Determine the [x, y] coordinate at the center of the cell enclosing the given text.  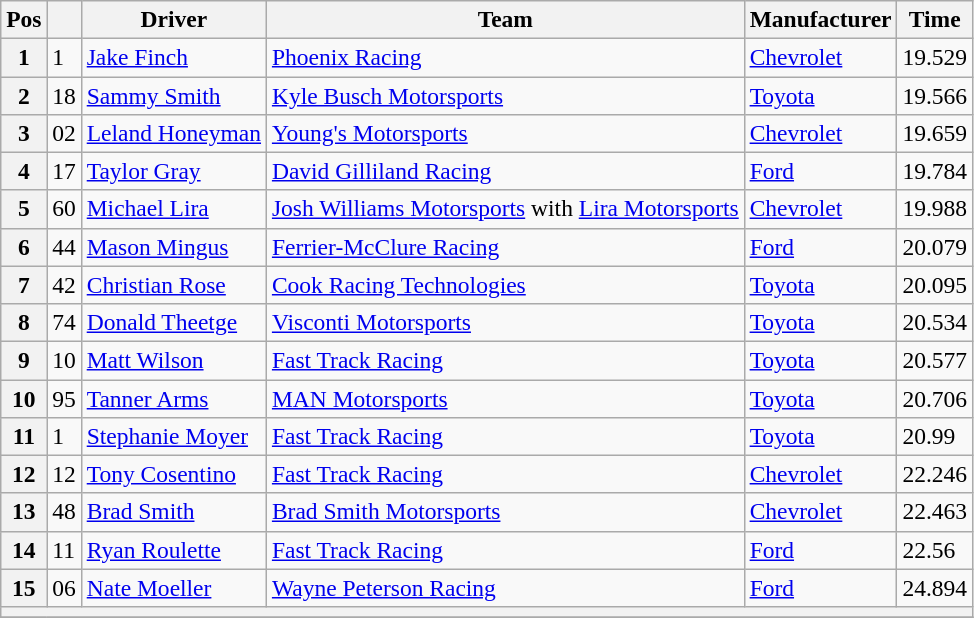
18 [64, 95]
15 [24, 588]
74 [64, 322]
24.894 [935, 588]
Brad Smith [174, 512]
Josh Williams Motorsports with Lira Motorsports [505, 209]
David Gilliland Racing [505, 171]
13 [24, 512]
19.784 [935, 171]
Sammy Smith [174, 95]
Jake Finch [174, 57]
44 [64, 247]
60 [64, 209]
Manufacturer [820, 19]
Team [505, 19]
19.988 [935, 209]
42 [64, 285]
9 [24, 360]
Young's Motorsports [505, 133]
22.246 [935, 474]
Kyle Busch Motorsports [505, 95]
Phoenix Racing [505, 57]
06 [64, 588]
Brad Smith Motorsports [505, 512]
14 [24, 550]
20.99 [935, 436]
MAN Motorsports [505, 398]
Ryan Roulette [174, 550]
4 [24, 171]
Taylor Gray [174, 171]
20.534 [935, 322]
20.079 [935, 247]
Donald Theetge [174, 322]
Tony Cosentino [174, 474]
Mason Mingus [174, 247]
Wayne Peterson Racing [505, 588]
Visconti Motorsports [505, 322]
Christian Rose [174, 285]
Leland Honeyman [174, 133]
Michael Lira [174, 209]
19.566 [935, 95]
20.577 [935, 360]
5 [24, 209]
Matt Wilson [174, 360]
20.706 [935, 398]
Driver [174, 19]
Time [935, 19]
19.529 [935, 57]
Ferrier-McClure Racing [505, 247]
95 [64, 398]
48 [64, 512]
Nate Moeller [174, 588]
22.463 [935, 512]
Pos [24, 19]
7 [24, 285]
3 [24, 133]
02 [64, 133]
2 [24, 95]
8 [24, 322]
22.56 [935, 550]
Tanner Arms [174, 398]
6 [24, 247]
Stephanie Moyer [174, 436]
17 [64, 171]
20.095 [935, 285]
19.659 [935, 133]
Cook Racing Technologies [505, 285]
